Pinpoint the cell where the given text exists, returning its [x, y] midpoint coordinate. 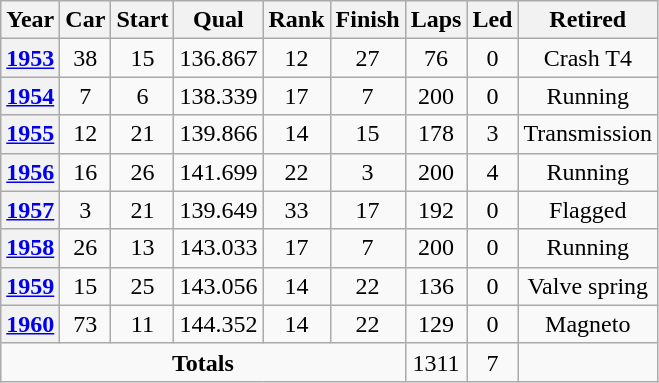
Car [86, 20]
Year [30, 20]
27 [368, 58]
1957 [30, 210]
1953 [30, 58]
Transmission [588, 134]
1954 [30, 96]
Crash T4 [588, 58]
141.699 [218, 172]
129 [436, 324]
4 [492, 172]
Rank [296, 20]
136.867 [218, 58]
Retired [588, 20]
Finish [368, 20]
13 [142, 248]
Valve spring [588, 286]
143.056 [218, 286]
6 [142, 96]
Laps [436, 20]
139.649 [218, 210]
Qual [218, 20]
Magneto [588, 324]
Flagged [588, 210]
1955 [30, 134]
192 [436, 210]
1959 [30, 286]
1958 [30, 248]
Totals [203, 362]
1960 [30, 324]
136 [436, 286]
11 [142, 324]
143.033 [218, 248]
38 [86, 58]
33 [296, 210]
25 [142, 286]
Start [142, 20]
16 [86, 172]
73 [86, 324]
138.339 [218, 96]
1311 [436, 362]
178 [436, 134]
Led [492, 20]
1956 [30, 172]
76 [436, 58]
144.352 [218, 324]
139.866 [218, 134]
